Locate the cell with the specified text and output its (X, Y) center coordinate. 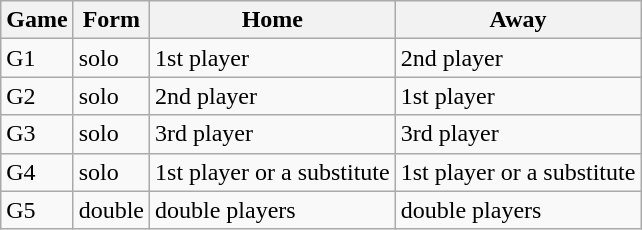
G5 (37, 210)
Home (273, 20)
Away (518, 20)
G4 (37, 172)
double (111, 210)
G1 (37, 58)
Game (37, 20)
Form (111, 20)
G3 (37, 134)
G2 (37, 96)
